Output the (X, Y) coordinate of the center of the cell containing the given text.  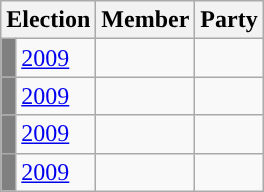
Member (146, 20)
Election (48, 20)
Party (229, 20)
